Pinpoint the cell where the given text exists, returning its [X, Y] midpoint coordinate. 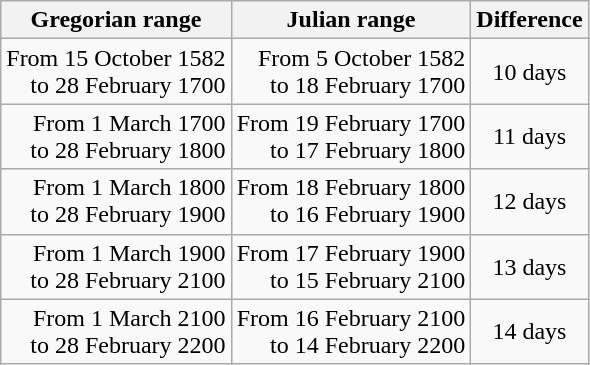
From 1 March 1700to 28 February 1800 [116, 136]
From 19 February 1700to 17 February 1800 [351, 136]
From 16 February 2100to 14 February 2200 [351, 332]
10 days [530, 72]
11 days [530, 136]
From 5 October 1582to 18 February 1700 [351, 72]
From 15 October 1582to 28 February 1700 [116, 72]
From 18 February 1800to 16 February 1900 [351, 202]
Difference [530, 20]
14 days [530, 332]
Julian range [351, 20]
12 days [530, 202]
From 1 March 1800to 28 February 1900 [116, 202]
From 17 February 1900to 15 February 2100 [351, 266]
13 days [530, 266]
From 1 March 2100to 28 February 2200 [116, 332]
From 1 March 1900to 28 February 2100 [116, 266]
Gregorian range [116, 20]
